Provide the (X, Y) coordinate of the cell's center where the given text is located.  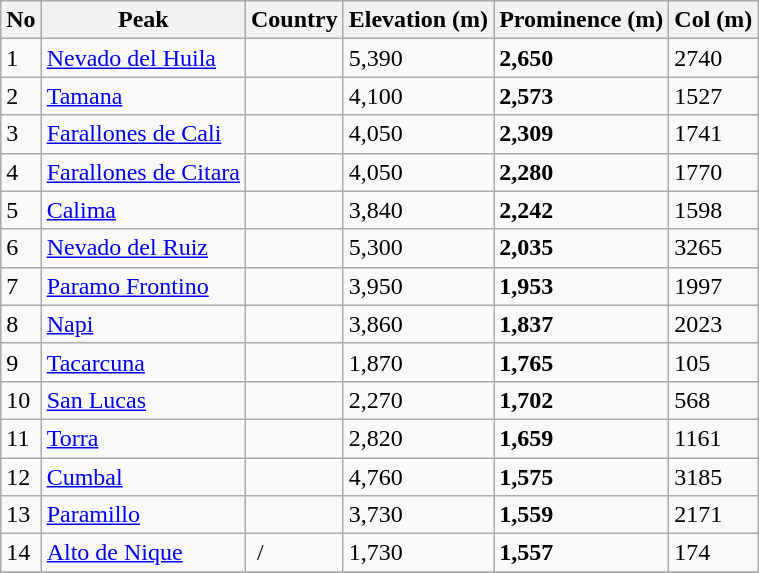
1,659 (582, 438)
1,557 (582, 553)
1598 (714, 210)
Alto de Nique (143, 553)
5,390 (418, 58)
4,100 (418, 96)
Paramo Frontino (143, 286)
3,730 (418, 515)
568 (714, 400)
3,840 (418, 210)
3265 (714, 248)
1741 (714, 134)
2,280 (582, 172)
Nevado del Ruiz (143, 248)
3 (21, 134)
2,820 (418, 438)
Napi (143, 324)
174 (714, 553)
1997 (714, 286)
10 (21, 400)
1,575 (582, 477)
12 (21, 477)
Elevation (m) (418, 20)
Tacarcuna (143, 362)
1 (21, 58)
3,950 (418, 286)
1770 (714, 172)
Paramillo (143, 515)
2,270 (418, 400)
Prominence (m) (582, 20)
11 (21, 438)
2023 (714, 324)
14 (21, 553)
2,309 (582, 134)
2,650 (582, 58)
Tamana (143, 96)
Farallones de Citara (143, 172)
1,765 (582, 362)
San Lucas (143, 400)
1,702 (582, 400)
1,837 (582, 324)
6 (21, 248)
7 (21, 286)
2740 (714, 58)
3185 (714, 477)
Peak (143, 20)
105 (714, 362)
4 (21, 172)
Nevado del Huila (143, 58)
1,953 (582, 286)
/ (294, 553)
2,242 (582, 210)
Col (m) (714, 20)
3,860 (418, 324)
No (21, 20)
4,760 (418, 477)
13 (21, 515)
1161 (714, 438)
2171 (714, 515)
5 (21, 210)
1,730 (418, 553)
2 (21, 96)
Calima (143, 210)
1,870 (418, 362)
9 (21, 362)
2,035 (582, 248)
1,559 (582, 515)
5,300 (418, 248)
Farallones de Cali (143, 134)
8 (21, 324)
Cumbal (143, 477)
1527 (714, 96)
Country (294, 20)
Torra (143, 438)
2,573 (582, 96)
